Provide the [x, y] coordinate of the cell's center where the given text is located.  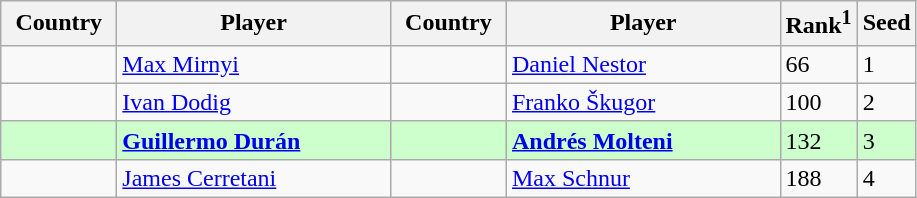
4 [886, 178]
Max Schnur [643, 178]
Ivan Dodig [254, 102]
2 [886, 102]
Guillermo Durán [254, 140]
Franko Škugor [643, 102]
3 [886, 140]
James Cerretani [254, 178]
Rank1 [818, 24]
1 [886, 64]
132 [818, 140]
Seed [886, 24]
66 [818, 64]
Daniel Nestor [643, 64]
Max Mirnyi [254, 64]
188 [818, 178]
Andrés Molteni [643, 140]
100 [818, 102]
